Search for the cell housing the specified text and yield its (x, y) center coordinate. 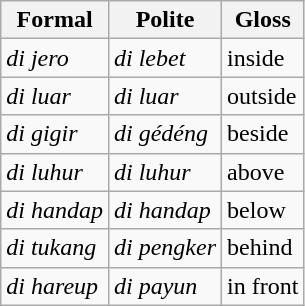
below (263, 210)
Gloss (263, 20)
Polite (164, 20)
behind (263, 248)
beside (263, 134)
di gigir (55, 134)
di jero (55, 58)
in front (263, 286)
di tukang (55, 248)
di pengker (164, 248)
di payun (164, 286)
Formal (55, 20)
di hareup (55, 286)
inside (263, 58)
di gédéng (164, 134)
outside (263, 96)
di lebet (164, 58)
above (263, 172)
